Extract the (X, Y) coordinate from the center of the cell holding the provided text.  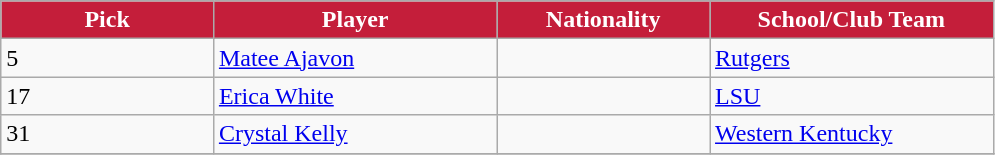
School/Club Team (852, 20)
31 (108, 134)
17 (108, 96)
Nationality (604, 20)
Player (355, 20)
Erica White (355, 96)
LSU (852, 96)
Crystal Kelly (355, 134)
5 (108, 58)
Rutgers (852, 58)
Matee Ajavon (355, 58)
Western Kentucky (852, 134)
Pick (108, 20)
